Detect which cell encompasses the target text, then output its [X, Y] center coordinate. 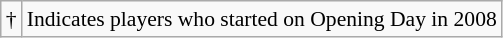
Indicates players who started on Opening Day in 2008 [262, 19]
† [12, 19]
